Detect which cell encompasses the target text, then output its (x, y) center coordinate. 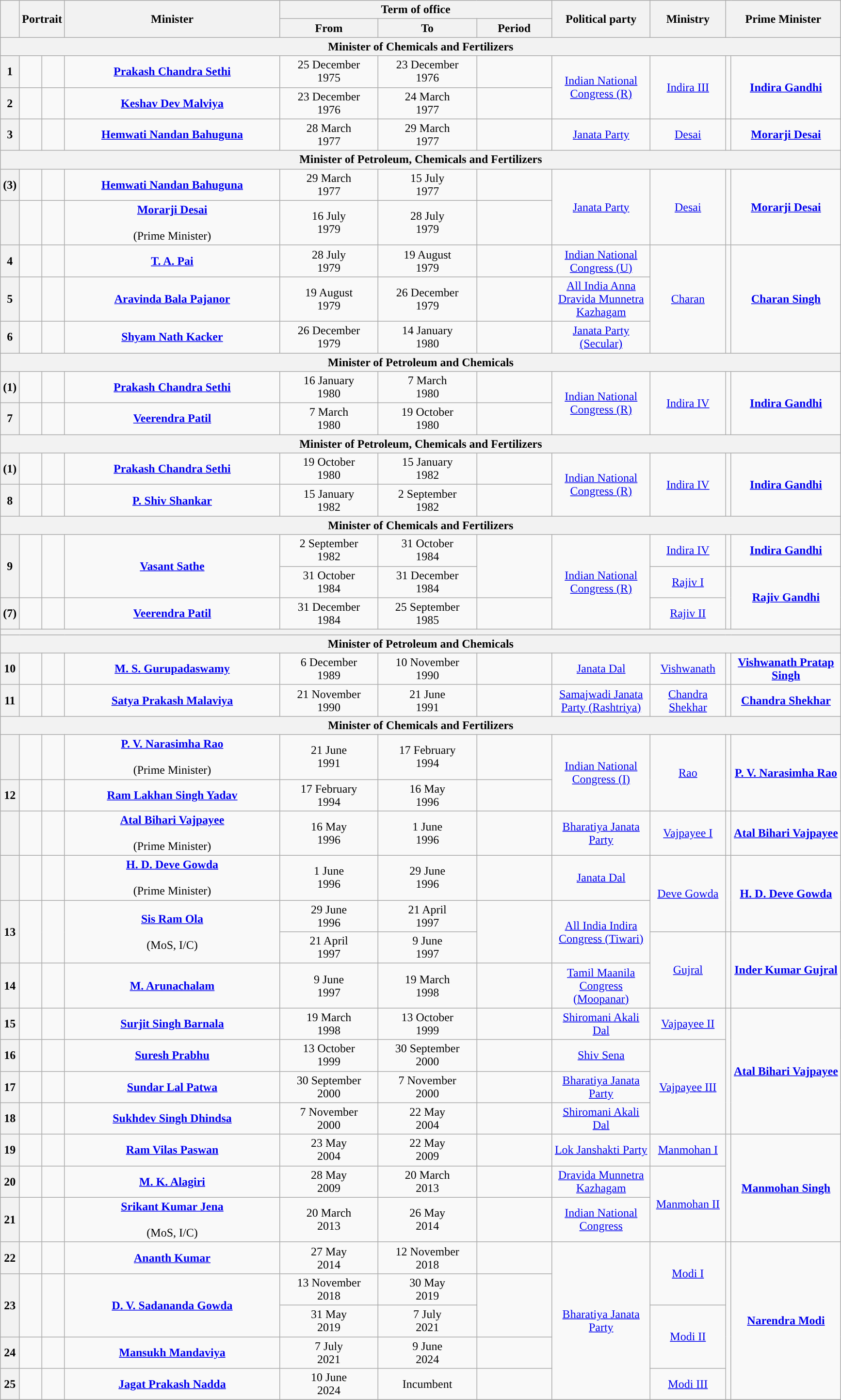
9 June2024 (428, 1352)
Sis Ram Ola(MoS, I/C) (172, 932)
Tamil Maanila Congress (Moopanar) (601, 986)
To (428, 28)
22 May2009 (428, 1150)
Gujral (688, 970)
Samajwadi Janata Party (Rashtriya) (601, 700)
Indian National Congress (U) (601, 261)
Keshav Dev Malviya (172, 103)
Indian National Congress (601, 1220)
Rajiv II (688, 613)
28 May2009 (329, 1182)
31 May2019 (329, 1320)
14 (10, 986)
P. V. Narasimha Rao (786, 772)
P. V. Narasimha Rao(Prime Minister) (172, 757)
Minister (172, 19)
13 (10, 932)
Ananth Kumar (172, 1257)
Indira III (688, 87)
23 (10, 1305)
1 (10, 72)
19 (10, 1150)
Vajpayee II (688, 1024)
P. Shiv Shankar (172, 501)
Surjit Singh Barnala (172, 1024)
7 (10, 419)
Sukhdev Singh Dhindsa (172, 1119)
26 May2014 (428, 1220)
Shiv Sena (601, 1056)
16 (10, 1056)
Rao (688, 772)
Mansukh Mandaviya (172, 1352)
18 (10, 1119)
M. S. Gurupadaswamy (172, 668)
10 November1990 (428, 668)
Prime Minister (783, 19)
H. D. Deve Gowda(Prime Minister) (172, 878)
Charan Singh (786, 299)
15 July1977 (428, 184)
Shyam Nath Kacker (172, 337)
25 December1975 (329, 72)
11 (10, 700)
Ram Vilas Paswan (172, 1150)
10 (10, 668)
6 (10, 337)
Indian National Congress (I) (601, 772)
24 (10, 1352)
M. Arunachalam (172, 986)
D. V. Sadananda Gowda (172, 1305)
28 March1977 (329, 135)
5 (10, 299)
Term of office (416, 10)
21 November1990 (329, 700)
Ram Lakhan Singh Yadav (172, 795)
Lok Janshakti Party (601, 1150)
Vishwanath (688, 668)
Incumbent (428, 1384)
M. K. Alagiri (172, 1182)
Vajpayee III (688, 1087)
22 May2004 (428, 1119)
Inder Kumar Gujral (786, 970)
25 (10, 1384)
25 September1985 (428, 613)
Charan (688, 299)
Narendra Modi (786, 1320)
23 May2004 (329, 1150)
4 (10, 261)
Rajiv I (688, 582)
Sundar Lal Patwa (172, 1087)
21 (10, 1220)
Janata Party (Secular) (601, 337)
(7) (10, 613)
Modi II (688, 1336)
From (329, 28)
Ministry (688, 19)
Modi III (688, 1384)
Srikant Kumar Jena(MoS, I/C) (172, 1220)
Morarji Desai(Prime Minister) (172, 223)
Manmohan II (688, 1204)
H. D. Deve Gowda (786, 894)
8 (10, 501)
T. A. Pai (172, 261)
24 March1977 (428, 103)
Manmohan Singh (786, 1188)
12 November2018 (428, 1257)
Modi I (688, 1273)
10 June2024 (329, 1384)
Political party (601, 19)
Dravida Munnetra Kazhagam (601, 1182)
Suresh Prabhu (172, 1056)
17 (10, 1087)
All India Anna Dravida Munnetra Kazhagam (601, 299)
9 (10, 566)
Deve Gowda (688, 894)
Manmohan I (688, 1150)
27 May2014 (329, 1257)
30 May2019 (428, 1289)
22 (10, 1257)
Jagat Prakash Nadda (172, 1384)
12 (10, 795)
Satya Prakash Malaviya (172, 700)
Period (514, 28)
Portrait (42, 19)
16 July1979 (329, 223)
14 January1980 (428, 337)
(3) (10, 184)
15 (10, 1024)
3 (10, 135)
20 (10, 1182)
Vajpayee I (688, 833)
All India Indira Congress (Tiwari) (601, 932)
Atal Bihari Vajpayee(Prime Minister) (172, 833)
Vasant Sathe (172, 566)
Rajiv Gandhi (786, 598)
2 (10, 103)
Aravinda Bala Pajanor (172, 299)
13 November2018 (329, 1289)
16 January1980 (329, 387)
Vishwanath Pratap Singh (786, 668)
6 December1989 (329, 668)
